Output the (x, y) coordinate of the center of the cell containing the given text.  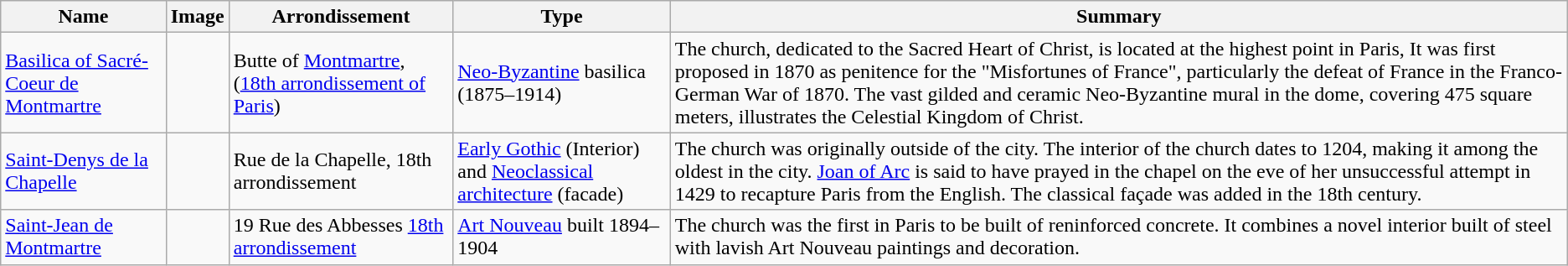
Type (561, 17)
Rue de la Chapelle, 18th arrondissement (341, 171)
Summary (1119, 17)
Neo-Byzantine basilica (1875–1914) (561, 82)
Arrondissement (341, 17)
Saint-Jean de Montmartre (84, 237)
19 Rue des Abbesses 18th arrondissement (341, 237)
Image (198, 17)
Saint-Denys de la Chapelle (84, 171)
Early Gothic (Interior) and Neoclassical architecture (facade) (561, 171)
Art Nouveau built 1894–1904 (561, 237)
Butte of Montmartre, (18th arrondissement of Paris) (341, 82)
Name (84, 17)
Basilica of Sacré-Coeur de Montmartre (84, 82)
